Search for the cell housing the specified text and yield its [x, y] center coordinate. 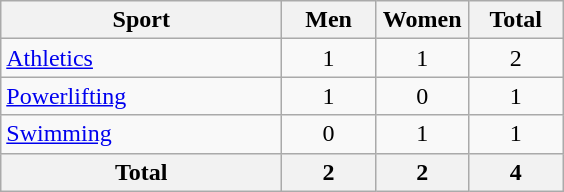
Powerlifting [142, 96]
Athletics [142, 58]
Women [422, 20]
4 [516, 172]
Swimming [142, 134]
Sport [142, 20]
Men [329, 20]
